Capture the cell that displays the provided text and extract its [X, Y] central coordinate. 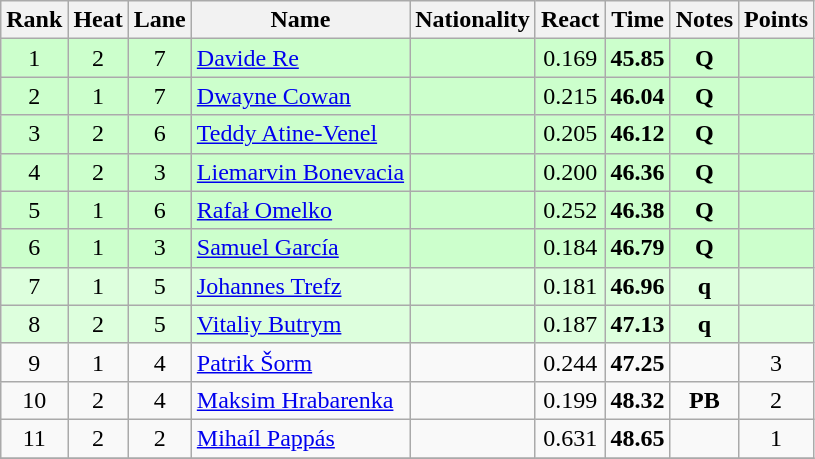
Notes [704, 20]
Mihaíl Pappás [300, 438]
48.32 [638, 400]
Rafał Omelko [300, 210]
10 [34, 400]
46.38 [638, 210]
0.181 [570, 286]
46.96 [638, 286]
React [570, 20]
46.79 [638, 248]
11 [34, 438]
8 [34, 324]
Heat [98, 20]
0.252 [570, 210]
48.65 [638, 438]
46.36 [638, 172]
Dwayne Cowan [300, 96]
PB [704, 400]
0.631 [570, 438]
Samuel García [300, 248]
0.199 [570, 400]
Time [638, 20]
Maksim Hrabarenka [300, 400]
Vitaliy Butrym [300, 324]
0.169 [570, 58]
47.25 [638, 362]
0.184 [570, 248]
0.205 [570, 134]
47.13 [638, 324]
Nationality [473, 20]
Liemarvin Bonevacia [300, 172]
46.12 [638, 134]
Rank [34, 20]
Johannes Trefz [300, 286]
Teddy Atine-Venel [300, 134]
45.85 [638, 58]
Name [300, 20]
9 [34, 362]
Lane [160, 20]
0.244 [570, 362]
46.04 [638, 96]
0.187 [570, 324]
0.215 [570, 96]
Davide Re [300, 58]
Patrik Šorm [300, 362]
Points [776, 20]
0.200 [570, 172]
